Search for the cell housing the specified text and yield its (x, y) center coordinate. 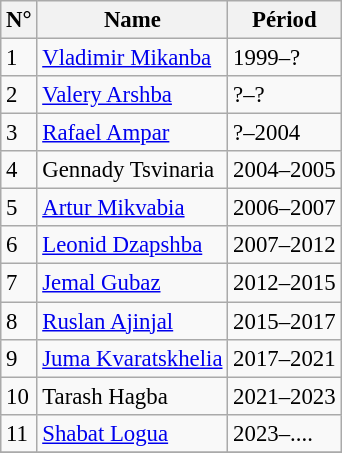
Vladimir Mikanba (132, 58)
2023–.... (284, 433)
Name (132, 20)
1999–? (284, 58)
9 (19, 358)
2007–2012 (284, 245)
2021–2023 (284, 396)
Jemal Gubaz (132, 283)
2012–2015 (284, 283)
10 (19, 396)
2004–2005 (284, 170)
Valery Arshba (132, 95)
Ruslan Ajinjal (132, 321)
?–? (284, 95)
5 (19, 208)
Tarash Hagba (132, 396)
Périod (284, 20)
4 (19, 170)
1 (19, 58)
Juma Kvaratskhelia (132, 358)
2006–2007 (284, 208)
Gennady Tsvinaria (132, 170)
?–2004 (284, 133)
2015–2017 (284, 321)
N° (19, 20)
Leonid Dzapshba (132, 245)
8 (19, 321)
Artur Mikvabia (132, 208)
2017–2021 (284, 358)
11 (19, 433)
3 (19, 133)
2 (19, 95)
7 (19, 283)
6 (19, 245)
Rafael Ampar (132, 133)
Shabat Logua (132, 433)
